Output the (x, y) coordinate of the center of the cell containing the given text.  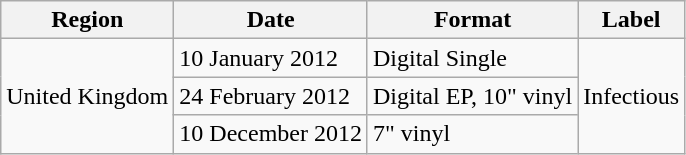
Digital EP, 10" vinyl (472, 96)
United Kingdom (88, 96)
24 February 2012 (271, 96)
Format (472, 20)
Region (88, 20)
Digital Single (472, 58)
10 January 2012 (271, 58)
7" vinyl (472, 134)
Date (271, 20)
Label (632, 20)
Infectious (632, 96)
10 December 2012 (271, 134)
